Locate the cell with the specified text and output its [x, y] center coordinate. 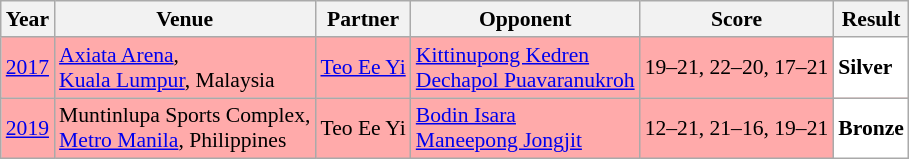
Silver [871, 68]
Score [737, 19]
Partner [362, 19]
2019 [28, 128]
12–21, 21–16, 19–21 [737, 128]
Result [871, 19]
2017 [28, 68]
19–21, 22–20, 17–21 [737, 68]
Opponent [526, 19]
Venue [184, 19]
Year [28, 19]
Bodin Isara Maneepong Jongjit [526, 128]
Kittinupong Kedren Dechapol Puavaranukroh [526, 68]
Bronze [871, 128]
Axiata Arena,Kuala Lumpur, Malaysia [184, 68]
Muntinlupa Sports Complex,Metro Manila, Philippines [184, 128]
